Capture the cell that displays the provided text and extract its (X, Y) central coordinate. 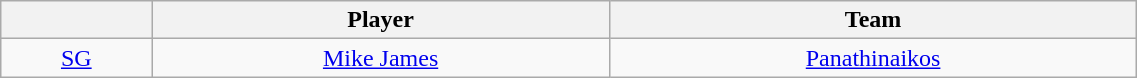
SG (76, 58)
Mike James (380, 58)
Player (380, 20)
Team (873, 20)
Panathinaikos (873, 58)
